Scan for the cell matching the given text and deliver its [x, y] coordinate at center. 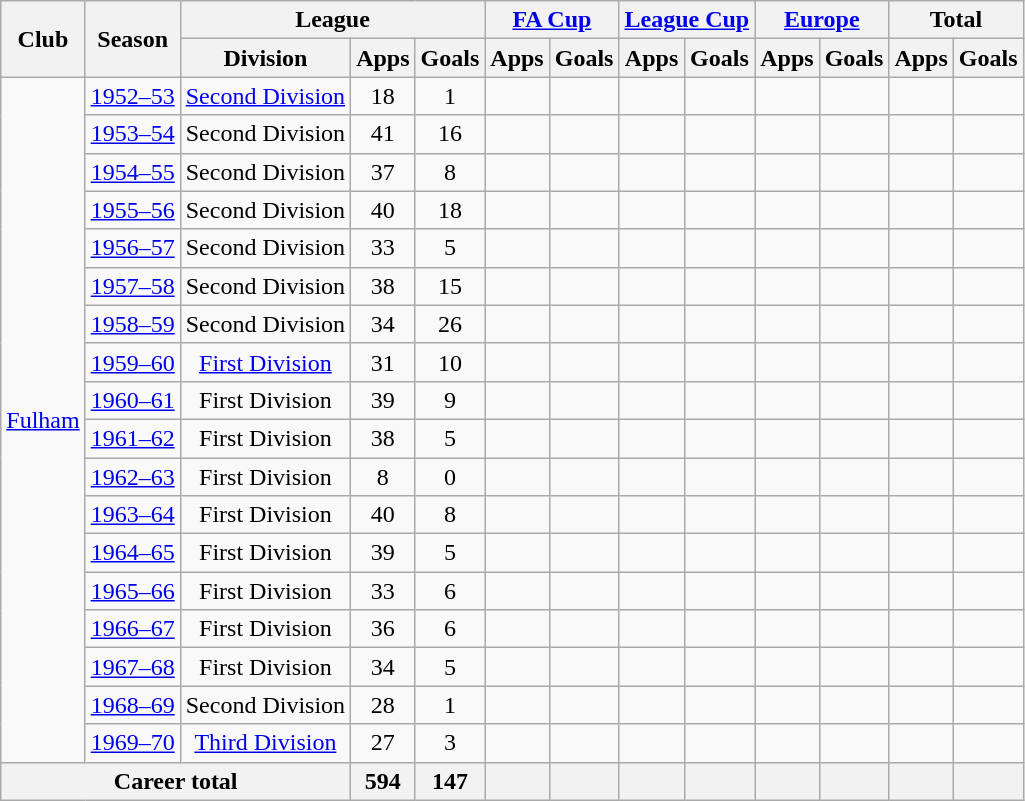
Season [132, 39]
Career total [176, 781]
1965–66 [132, 591]
3 [450, 743]
1963–64 [132, 515]
Third Division [265, 743]
41 [383, 134]
1961–62 [132, 438]
1955–56 [132, 210]
1953–54 [132, 134]
Total [956, 20]
1956–57 [132, 248]
Club [43, 39]
1969–70 [132, 743]
28 [383, 705]
9 [450, 400]
36 [383, 629]
15 [450, 286]
Division [265, 58]
10 [450, 362]
26 [450, 324]
Fulham [43, 420]
1967–68 [132, 667]
1959–60 [132, 362]
31 [383, 362]
1957–58 [132, 286]
27 [383, 743]
1964–65 [132, 553]
16 [450, 134]
Europe [822, 20]
1954–55 [132, 172]
1968–69 [132, 705]
0 [450, 477]
1960–61 [132, 400]
FA Cup [552, 20]
1952–53 [132, 96]
1958–59 [132, 324]
League [332, 20]
37 [383, 172]
147 [450, 781]
League Cup [687, 20]
1966–67 [132, 629]
594 [383, 781]
1962–63 [132, 477]
